Extract the (X, Y) coordinate from the center of the cell holding the provided text.  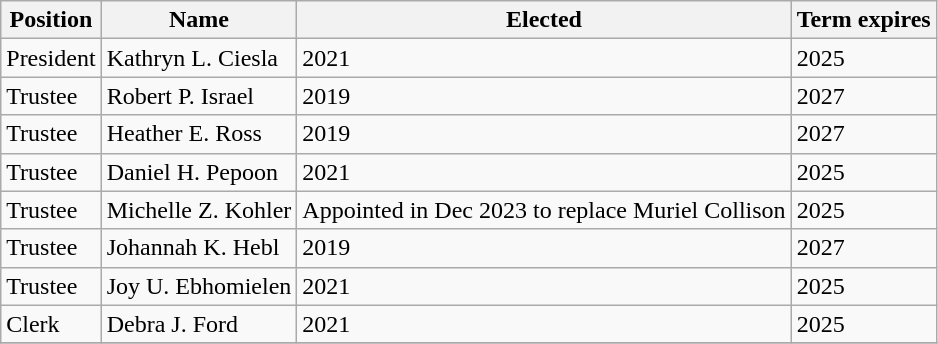
Daniel H. Pepoon (199, 172)
Heather E. Ross (199, 134)
Clerk (51, 324)
Debra J. Ford (199, 324)
President (51, 58)
Robert P. Israel (199, 96)
Michelle Z. Kohler (199, 210)
Johannah K. Hebl (199, 248)
Term expires (864, 20)
Appointed in Dec 2023 to replace Muriel Collison (544, 210)
Kathryn L. Ciesla (199, 58)
Position (51, 20)
Name (199, 20)
Elected (544, 20)
Joy U. Ebhomielen (199, 286)
